Search for the cell housing the specified text and yield its (x, y) center coordinate. 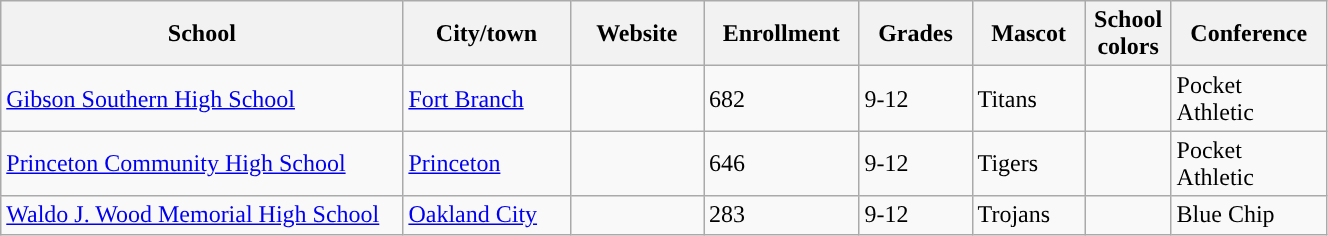
School (202, 34)
Fort Branch (486, 98)
Oakland City (486, 215)
Website (636, 34)
School colors (1128, 34)
City/town (486, 34)
Mascot (1028, 34)
Titans (1028, 98)
682 (782, 98)
283 (782, 215)
Tigers (1028, 164)
646 (782, 164)
Conference (1248, 34)
Waldo J. Wood Memorial High School (202, 215)
Blue Chip (1248, 215)
Princeton (486, 164)
Enrollment (782, 34)
Trojans (1028, 215)
Princeton Community High School (202, 164)
Grades (916, 34)
Gibson Southern High School (202, 98)
